Search for the cell housing the specified text and yield its (x, y) center coordinate. 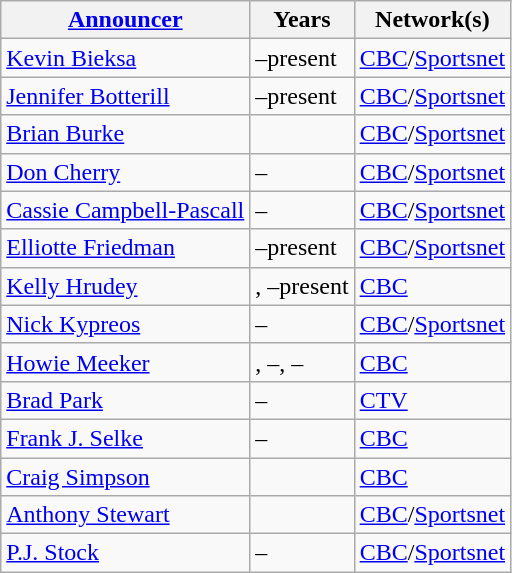
Craig Simpson (126, 477)
Kelly Hrudey (126, 286)
Years (302, 20)
Howie Meeker (126, 362)
Brad Park (126, 400)
P.J. Stock (126, 553)
Announcer (126, 20)
Cassie Campbell-Pascall (126, 210)
Brian Burke (126, 134)
Don Cherry (126, 172)
Anthony Stewart (126, 515)
Frank J. Selke (126, 438)
, –, – (302, 362)
Jennifer Botterill (126, 96)
Nick Kypreos (126, 324)
Elliotte Friedman (126, 248)
, –present (302, 286)
Kevin Bieksa (126, 58)
Network(s) (432, 20)
CTV (432, 400)
